Capture the cell that displays the provided text and extract its [x, y] central coordinate. 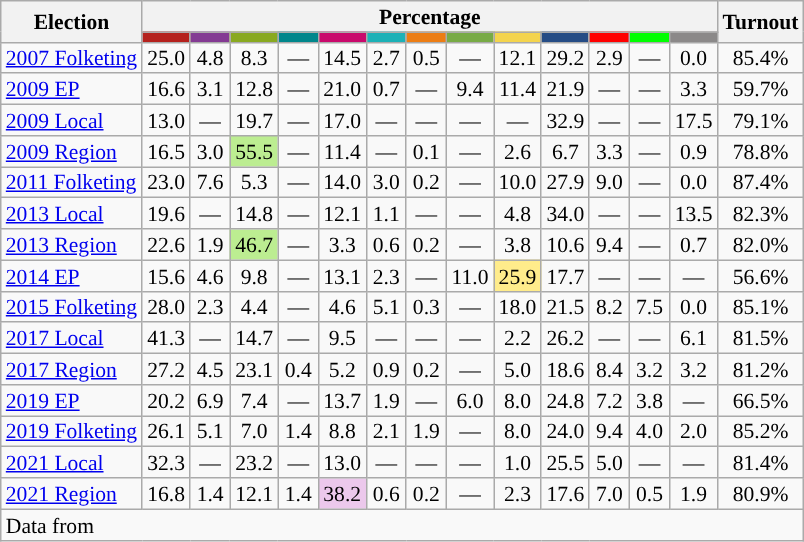
81.4% [760, 462]
1.0 [518, 462]
78.8% [760, 152]
56.6% [760, 276]
6.1 [694, 338]
7.2 [609, 400]
14.8 [254, 214]
2.1 [386, 432]
24.0 [565, 432]
5.3 [254, 182]
17.7 [565, 276]
11.0 [470, 276]
4.5 [210, 370]
12.8 [254, 90]
8.8 [342, 432]
2009 Local [72, 120]
27.9 [565, 182]
59.7% [760, 90]
8.3 [254, 58]
18.6 [565, 370]
3.1 [210, 90]
2007 Folketing [72, 58]
7.5 [649, 306]
32.3 [166, 462]
17.0 [342, 120]
55.5 [254, 152]
21.5 [565, 306]
2019 EP [72, 400]
4.0 [649, 432]
Election [72, 22]
19.7 [254, 120]
2.0 [694, 432]
2013 Region [72, 244]
13.1 [342, 276]
2017 Region [72, 370]
2021 Region [72, 494]
9.5 [342, 338]
2.6 [518, 152]
16.8 [166, 494]
20.2 [166, 400]
25.0 [166, 58]
38.2 [342, 494]
28.0 [166, 306]
2.7 [386, 58]
87.4% [760, 182]
6.7 [565, 152]
9.8 [254, 276]
14.7 [254, 338]
2009 Region [72, 152]
0.1 [426, 152]
23.1 [254, 370]
2014 EP [72, 276]
85.1% [760, 306]
2013 Local [72, 214]
26.1 [166, 432]
2.2 [518, 338]
66.5% [760, 400]
18.0 [518, 306]
6.9 [210, 400]
14.5 [342, 58]
29.2 [565, 58]
8.2 [609, 306]
80.9% [760, 494]
10.6 [565, 244]
8.4 [609, 370]
Turnout [760, 22]
22.6 [166, 244]
81.2% [760, 370]
17.6 [565, 494]
16.5 [166, 152]
41.3 [166, 338]
82.3% [760, 214]
2.9 [609, 58]
13.5 [694, 214]
4.4 [254, 306]
85.4% [760, 58]
32.9 [565, 120]
23.2 [254, 462]
46.7 [254, 244]
2015 Folketing [72, 306]
25.9 [518, 276]
Data from [402, 524]
13.7 [342, 400]
0.4 [298, 370]
79.1% [760, 120]
25.5 [565, 462]
2017 Local [72, 338]
19.6 [166, 214]
5.2 [342, 370]
26.2 [565, 338]
21.0 [342, 90]
34.0 [565, 214]
16.6 [166, 90]
1.1 [386, 214]
21.9 [565, 90]
9.0 [609, 182]
81.5% [760, 338]
6.0 [470, 400]
10.0 [518, 182]
2021 Local [72, 462]
14.0 [342, 182]
15.6 [166, 276]
0.3 [426, 306]
2019 Folketing [72, 432]
Percentage [430, 16]
7.6 [210, 182]
24.8 [565, 400]
27.2 [166, 370]
7.4 [254, 400]
17.5 [694, 120]
2009 EP [72, 90]
85.2% [760, 432]
23.0 [166, 182]
82.0% [760, 244]
2011 Folketing [72, 182]
